Return [x, y] of the center of cell containing provided text 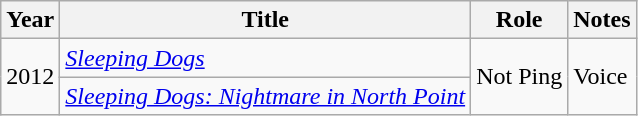
Voice [602, 77]
Sleeping Dogs: Nightmare in North Point [266, 96]
Sleeping Dogs [266, 58]
2012 [30, 77]
Year [30, 20]
Not Ping [520, 77]
Title [266, 20]
Role [520, 20]
Notes [602, 20]
